Determine the [X, Y] coordinate at the center of the cell enclosing the given text.  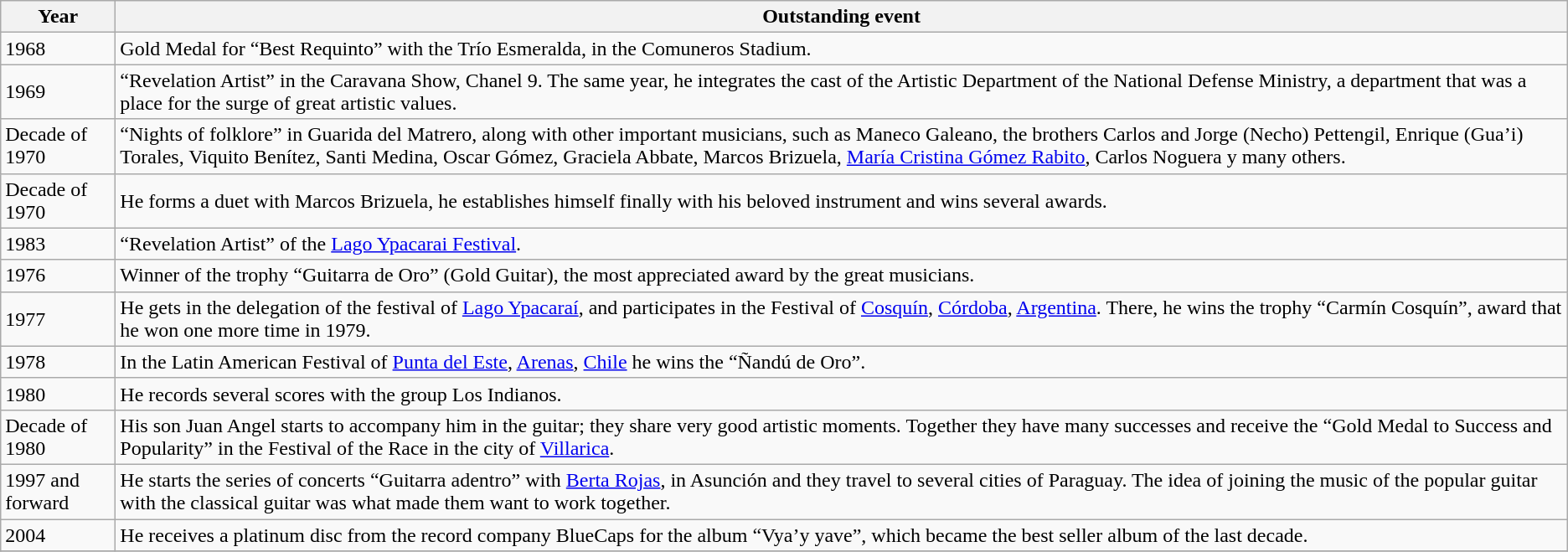
“Revelation Artist” of the Lago Ypacarai Festival. [841, 244]
Winner of the trophy “Guitarra de Oro” (Gold Guitar), the most appreciated award by the great musicians. [841, 276]
He forms a duet with Marcos Brizuela, he establishes himself finally with his beloved instrument and wins several awards. [841, 201]
Outstanding event [841, 17]
1968 [59, 49]
Gold Medal for “Best Requinto” with the Trío Esmeralda, in the Comuneros Stadium. [841, 49]
In the Latin American Festival of Punta del Este, Arenas, Chile he wins the “Ñandú de Oro”. [841, 362]
He records several scores with the group Los Indianos. [841, 394]
Year [59, 17]
1983 [59, 244]
He receives a platinum disc from the record company BlueCaps for the album “Vya’y yave”, which became the best seller album of the last decade. [841, 535]
1978 [59, 362]
1969 [59, 92]
1977 [59, 318]
1997 and forward [59, 491]
1976 [59, 276]
2004 [59, 535]
1980 [59, 394]
Decade of 1980 [59, 437]
